From the cell containing the given text, extract its center point as (X, Y) coordinate. 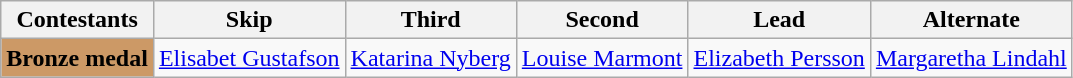
Contestants (78, 20)
Katarina Nyberg (430, 58)
Elisabet Gustafson (249, 58)
Margaretha Lindahl (971, 58)
Elizabeth Persson (779, 58)
Skip (249, 20)
Lead (779, 20)
Alternate (971, 20)
Bronze medal (78, 58)
Third (430, 20)
Louise Marmont (602, 58)
Second (602, 20)
